Scan for the cell matching the given text and deliver its (X, Y) coordinate at center. 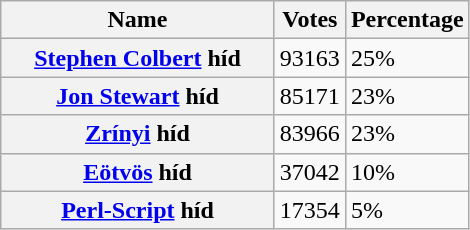
10% (407, 172)
Percentage (407, 20)
93163 (310, 58)
25% (407, 58)
Votes (310, 20)
Name (138, 20)
Eötvös híd (138, 172)
Perl-Script híd (138, 210)
37042 (310, 172)
85171 (310, 96)
5% (407, 210)
83966 (310, 134)
Zrínyi híd (138, 134)
Stephen Colbert híd (138, 58)
Jon Stewart híd (138, 96)
17354 (310, 210)
